Identify which cell holds the provided text, then report its [x, y] central coordinate. 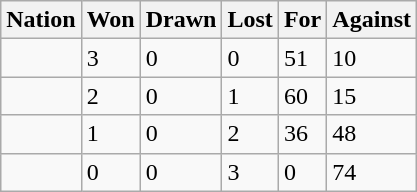
Drawn [181, 20]
Against [372, 20]
Nation [41, 20]
For [302, 20]
10 [372, 58]
Lost [250, 20]
48 [372, 134]
51 [302, 58]
15 [372, 96]
60 [302, 96]
Won [110, 20]
36 [302, 134]
74 [372, 172]
